Provide the [X, Y] coordinate of the cell's center where the given text is located.  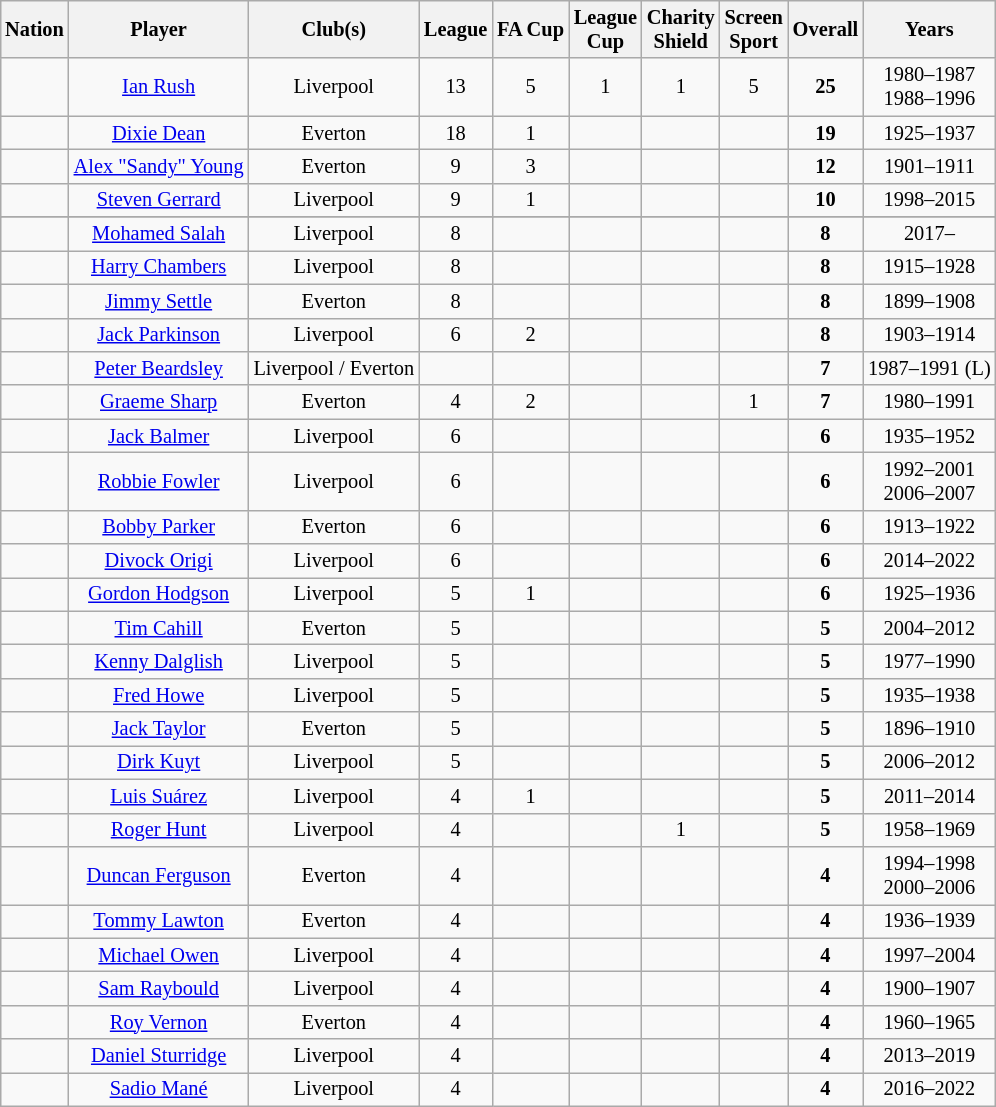
Daniel Sturridge [159, 1056]
Divock Origi [159, 561]
18 [456, 133]
Years [930, 29]
Gordon Hodgson [159, 594]
1987–1991 (L) [930, 368]
10 [826, 200]
2006–2012 [930, 762]
1900–1907 [930, 988]
1998–2015 [930, 200]
1935–1952 [930, 436]
Alex "Sandy" Young [159, 166]
2014–2022 [930, 561]
Nation [34, 29]
1935–1938 [930, 695]
Overall [826, 29]
1925–1937 [930, 133]
Dirk Kuyt [159, 762]
1977–1990 [930, 661]
1903–1914 [930, 335]
Harry Chambers [159, 267]
13 [456, 87]
Liverpool / Everton [334, 368]
Ian Rush [159, 87]
Fred Howe [159, 695]
Mohamed Salah [159, 234]
1997–2004 [930, 955]
2017– [930, 234]
1936–1939 [930, 921]
25 [826, 87]
Tim Cahill [159, 628]
Roy Vernon [159, 1022]
12 [826, 166]
1992–20012006–2007 [930, 481]
ScreenSport [754, 29]
1925–1936 [930, 594]
Jack Balmer [159, 436]
1899–1908 [930, 301]
Player [159, 29]
19 [826, 133]
2013–2019 [930, 1056]
1958–1969 [930, 830]
Luis Suárez [159, 796]
Peter Beardsley [159, 368]
1994–19982000–2006 [930, 875]
League [456, 29]
Roger Hunt [159, 830]
Michael Owen [159, 955]
1913–1922 [930, 527]
CharityShield [681, 29]
1901–1911 [930, 166]
FA Cup [530, 29]
Kenny Dalglish [159, 661]
Bobby Parker [159, 527]
2016–2022 [930, 1089]
Steven Gerrard [159, 200]
Jimmy Settle [159, 301]
2011–2014 [930, 796]
LeagueCup [606, 29]
Tommy Lawton [159, 921]
1915–1928 [930, 267]
Graeme Sharp [159, 402]
Sadio Mané [159, 1089]
3 [530, 166]
2004–2012 [930, 628]
Robbie Fowler [159, 481]
1960–1965 [930, 1022]
Jack Parkinson [159, 335]
1980–1991 [930, 402]
1896–1910 [930, 729]
Duncan Ferguson [159, 875]
Club(s) [334, 29]
Jack Taylor [159, 729]
Dixie Dean [159, 133]
1980–19871988–1996 [930, 87]
Sam Raybould [159, 988]
